Provide the [x, y] coordinate of the cell's center where the given text is located.  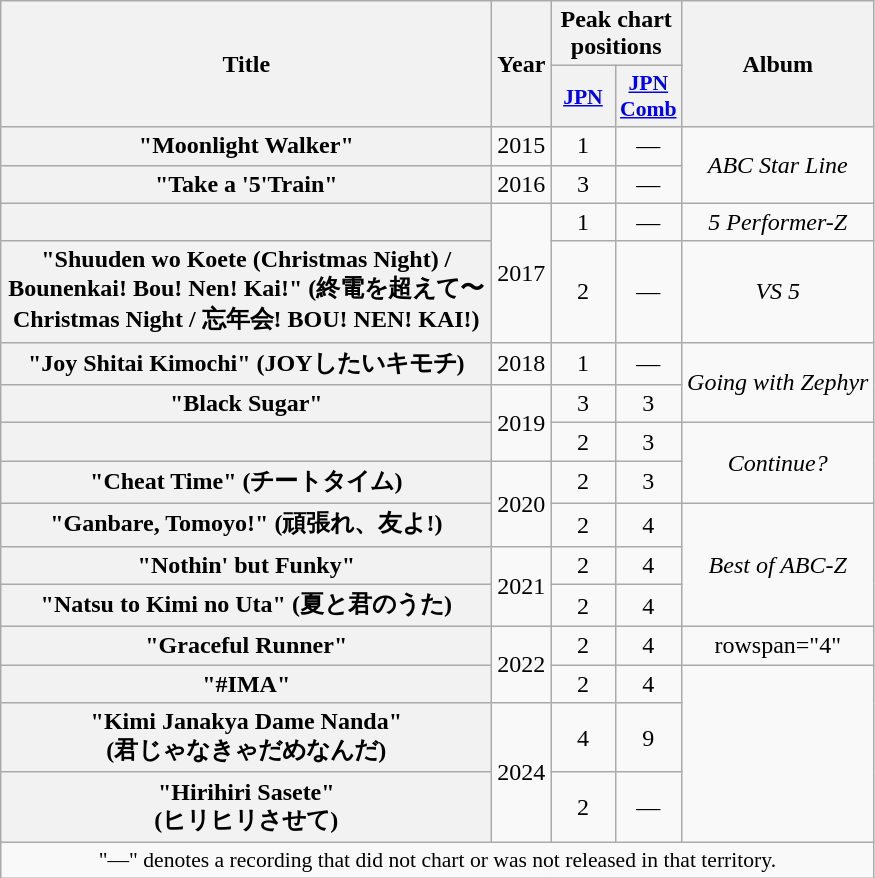
2022 [522, 665]
"#IMA" [246, 684]
2018 [522, 364]
Album [778, 64]
2017 [522, 272]
2015 [522, 146]
Best of ABC-Z [778, 564]
"Moonlight Walker" [246, 146]
5 Performer-Z [778, 222]
"Ganbare, Tomoyo!" (頑張れ、友よ!) [246, 524]
"Kimi Janakya Dame Nanda"(君じゃなきゃだめなんだ) [246, 738]
rowspan="4" [778, 646]
2016 [522, 184]
"Natsu to Kimi no Uta" (夏と君のうた) [246, 606]
"Cheat Time" (チートタイム) [246, 482]
Year [522, 64]
2020 [522, 504]
"Hirihiri Sasete"(ヒリヒリさせて) [246, 807]
Going with Zephyr [778, 382]
"Joy Shitai Kimochi" (JOYしたいキモチ) [246, 364]
"—" denotes a recording that did not chart or was not released in that territory. [438, 860]
JPNComb [648, 96]
Title [246, 64]
VS 5 [778, 292]
"Take a '5'Train" [246, 184]
"Shuuden wo Koete (Christmas Night) / Bounenkai! Bou! Nen! Kai!" (終電を超えて〜Christmas Night / 忘年会! BOU! NEN! KAI!) [246, 292]
JPN [583, 96]
2019 [522, 423]
2021 [522, 586]
"Graceful Runner" [246, 646]
Continue? [778, 464]
"Nothin' but Funky" [246, 565]
"Black Sugar" [246, 404]
ABC Star Line [778, 165]
Peak chart positions [616, 34]
2024 [522, 772]
9 [648, 738]
